Provide the [X, Y] coordinate of the cell's center where the given text is located.  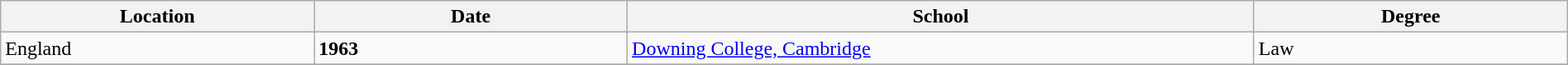
1963 [471, 48]
Downing College, Cambridge [941, 48]
England [157, 48]
School [941, 17]
Law [1411, 48]
Degree [1411, 17]
Date [471, 17]
Location [157, 17]
